Scan for the cell matching the given text and deliver its [x, y] coordinate at center. 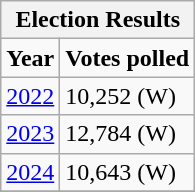
2024 [30, 172]
2023 [30, 134]
Year [30, 58]
Election Results [98, 20]
2022 [30, 96]
12,784 (W) [128, 134]
Votes polled [128, 58]
10,643 (W) [128, 172]
10,252 (W) [128, 96]
